Output the (x, y) coordinate of the center of the cell containing the given text.  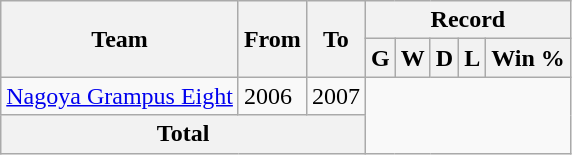
Total (184, 134)
Nagoya Grampus Eight (120, 96)
Record (468, 20)
D (444, 58)
2006 (272, 96)
From (272, 39)
2007 (336, 96)
Team (120, 39)
Win % (528, 58)
L (472, 58)
G (380, 58)
W (412, 58)
To (336, 39)
